From the cell containing the given text, extract its center point as [X, Y] coordinate. 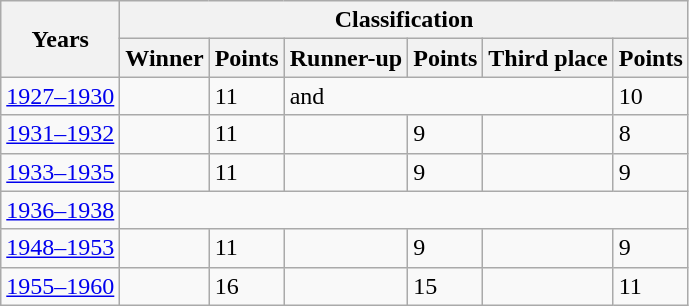
1931–1932 [60, 134]
1927–1930 [60, 96]
10 [650, 96]
Third place [548, 58]
1955–1960 [60, 286]
and [448, 96]
1948–1953 [60, 248]
8 [650, 134]
1936–1938 [60, 210]
Winner [164, 58]
1933–1935 [60, 172]
Runner-up [346, 58]
Classification [404, 20]
Years [60, 39]
16 [246, 286]
15 [446, 286]
